Pinpoint the cell where the given text exists, returning its [X, Y] midpoint coordinate. 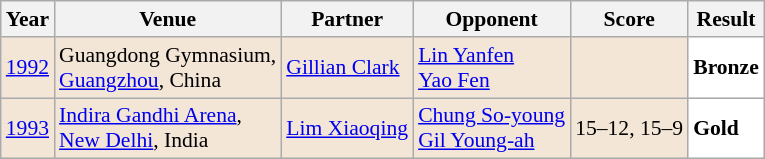
Score [629, 19]
1992 [28, 68]
Bronze [726, 68]
Chung So-young Gil Young-ah [492, 128]
1993 [28, 128]
Lim Xiaoqing [347, 128]
Indira Gandhi Arena,New Delhi, India [168, 128]
Venue [168, 19]
Gillian Clark [347, 68]
Gold [726, 128]
15–12, 15–9 [629, 128]
Result [726, 19]
Partner [347, 19]
Year [28, 19]
Guangdong Gymnasium,Guangzhou, China [168, 68]
Opponent [492, 19]
Lin Yanfen Yao Fen [492, 68]
